Determine the (X, Y) coordinate at the center of the cell enclosing the given text.  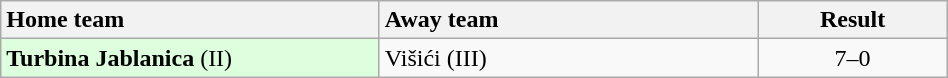
Višići (III) (568, 58)
Away team (568, 20)
Home team (190, 20)
7–0 (852, 58)
Turbina Jablanica (II) (190, 58)
Result (852, 20)
